Provide the (X, Y) coordinate of the cell's center where the given text is located.  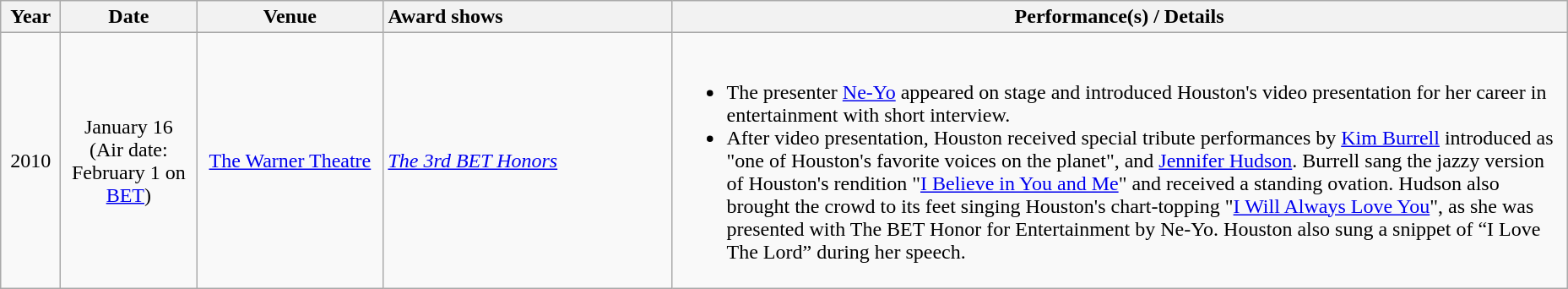
January 16 (Air date: February 1 on BET) (128, 161)
2010 (30, 161)
Date (128, 17)
Award shows (527, 17)
Venue (290, 17)
Year (30, 17)
The Warner Theatre (290, 161)
Performance(s) / Details (1120, 17)
The 3rd BET Honors (527, 161)
